Detect which cell encompasses the target text, then output its [X, Y] center coordinate. 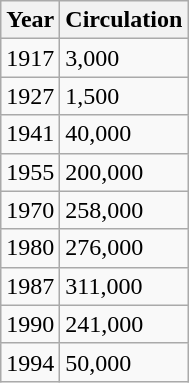
50,000 [124, 362]
Circulation [124, 20]
200,000 [124, 172]
311,000 [124, 286]
1,500 [124, 96]
1990 [30, 324]
241,000 [124, 324]
1970 [30, 210]
258,000 [124, 210]
1941 [30, 134]
1994 [30, 362]
1987 [30, 286]
3,000 [124, 58]
276,000 [124, 248]
1927 [30, 96]
1980 [30, 248]
1917 [30, 58]
1955 [30, 172]
40,000 [124, 134]
Year [30, 20]
